Scan for the cell matching the given text and deliver its (X, Y) coordinate at center. 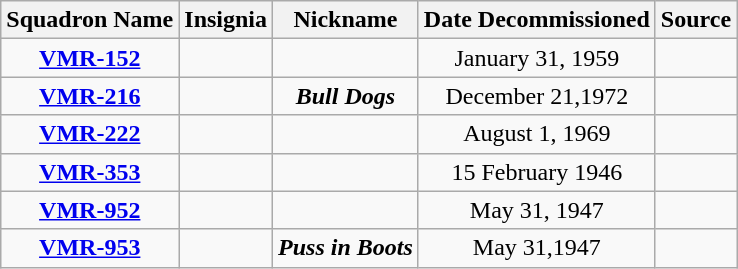
VMR-152 (90, 58)
August 1, 1969 (536, 134)
January 31, 1959 (536, 58)
Source (696, 20)
Date Decommissioned (536, 20)
VMR-222 (90, 134)
Nickname (346, 20)
VMR-353 (90, 172)
15 February 1946 (536, 172)
VMR-953 (90, 248)
May 31, 1947 (536, 210)
VMR-216 (90, 96)
Squadron Name (90, 20)
Insignia (226, 20)
Bull Dogs (346, 96)
May 31,1947 (536, 248)
VMR-952 (90, 210)
December 21,1972 (536, 96)
Puss in Boots (346, 248)
